From the cell containing the given text, extract its center point as [x, y] coordinate. 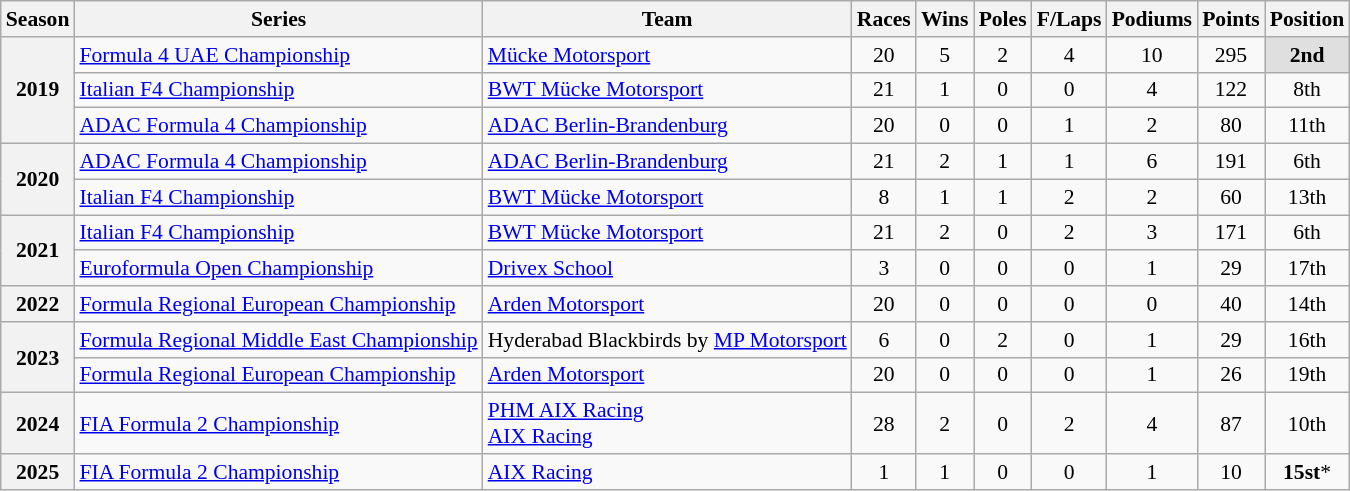
17th [1307, 269]
5 [945, 55]
Euroformula Open Championship [278, 269]
Season [38, 19]
Formula Regional Middle East Championship [278, 340]
2021 [38, 250]
2025 [38, 472]
Team [668, 19]
2nd [1307, 55]
2019 [38, 90]
26 [1231, 375]
171 [1231, 233]
28 [884, 424]
Wins [945, 19]
PHM AIX RacingAIX Racing [668, 424]
8th [1307, 90]
2023 [38, 358]
80 [1231, 126]
2022 [38, 304]
Mücke Motorsport [668, 55]
11th [1307, 126]
15st* [1307, 472]
87 [1231, 424]
Poles [1003, 19]
Formula 4 UAE Championship [278, 55]
191 [1231, 162]
2020 [38, 180]
13th [1307, 197]
Races [884, 19]
Hyderabad Blackbirds by MP Motorsport [668, 340]
40 [1231, 304]
8 [884, 197]
Position [1307, 19]
295 [1231, 55]
2024 [38, 424]
19th [1307, 375]
Series [278, 19]
10th [1307, 424]
122 [1231, 90]
Points [1231, 19]
AIX Racing [668, 472]
Podiums [1152, 19]
F/Laps [1070, 19]
16th [1307, 340]
Drivex School [668, 269]
14th [1307, 304]
60 [1231, 197]
